Return [X, Y] of the center of cell containing provided text 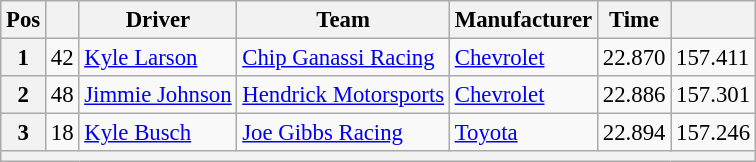
Team [343, 20]
Kyle Busch [158, 133]
2 [24, 95]
Toyota [523, 133]
42 [62, 58]
3 [24, 133]
Jimmie Johnson [158, 95]
22.894 [634, 133]
Pos [24, 20]
18 [62, 133]
22.886 [634, 95]
22.870 [634, 58]
Kyle Larson [158, 58]
Chip Ganassi Racing [343, 58]
Driver [158, 20]
157.301 [714, 95]
157.411 [714, 58]
Hendrick Motorsports [343, 95]
Joe Gibbs Racing [343, 133]
48 [62, 95]
Manufacturer [523, 20]
Time [634, 20]
1 [24, 58]
157.246 [714, 133]
